Pinpoint the cell where the given text exists, returning its [X, Y] midpoint coordinate. 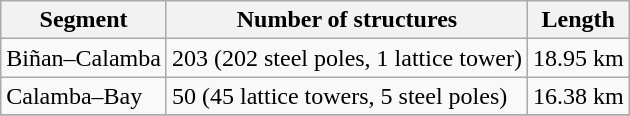
18.95 km [578, 58]
Segment [84, 20]
203 (202 steel poles, 1 lattice tower) [346, 58]
Number of structures [346, 20]
50 (45 lattice towers, 5 steel poles) [346, 96]
16.38 km [578, 96]
Biñan–Calamba [84, 58]
Length [578, 20]
Calamba–Bay [84, 96]
